Scan for the cell matching the given text and deliver its (x, y) coordinate at center. 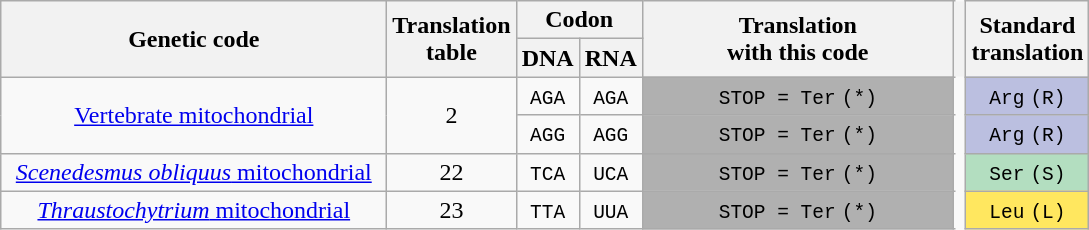
Leu (L) (1028, 210)
UUA (610, 210)
2 (452, 115)
Thraustochytrium mitochondrial (194, 210)
Standard translation (1028, 39)
Translation with this code (798, 39)
Codon (579, 20)
Genetic code (194, 39)
Vertebrate mitochondrial (194, 115)
TTA (548, 210)
TCA (548, 172)
Scenedesmus obliquus mitochondrial (194, 172)
23 (452, 210)
DNA (548, 58)
UCA (610, 172)
22 (452, 172)
RNA (610, 58)
Ser (S) (1028, 172)
Translation table (452, 39)
